For the text-containing cell, return its midpoint in (X, Y) coordinate format. 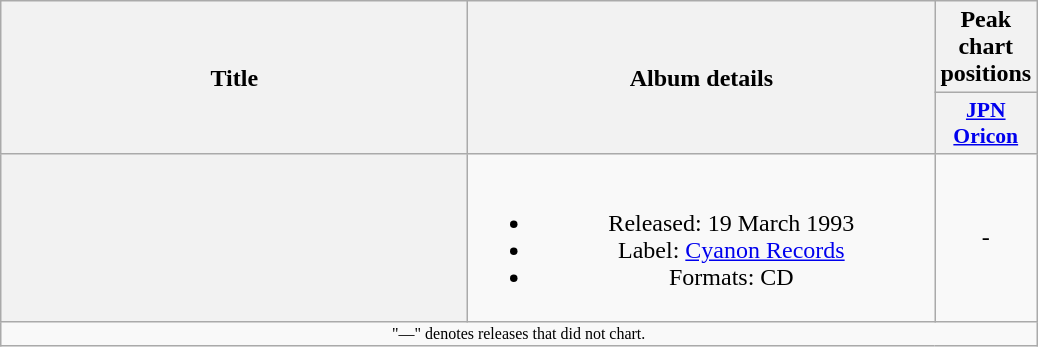
"—" denotes releases that did not chart. (519, 333)
Released: 19 March 1993Label: Cyanon RecordsFormats: CD (702, 238)
Title (234, 78)
- (986, 238)
Peakchartpositions (986, 47)
JPNOricon (986, 124)
Album details (702, 78)
